Output the (X, Y) coordinate of the center of the cell containing the given text.  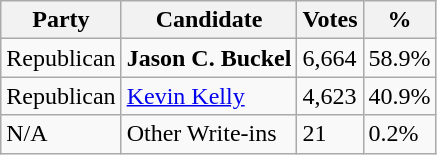
Other Write-ins (209, 134)
6,664 (330, 58)
Party (61, 20)
4,623 (330, 96)
Candidate (209, 20)
40.9% (400, 96)
0.2% (400, 134)
Votes (330, 20)
N/A (61, 134)
Kevin Kelly (209, 96)
58.9% (400, 58)
Jason C. Buckel (209, 58)
% (400, 20)
21 (330, 134)
